Search for the cell housing the specified text and yield its (x, y) center coordinate. 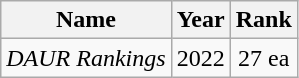
Rank (264, 20)
Year (200, 20)
27 ea (264, 58)
2022 (200, 58)
DAUR Rankings (86, 58)
Name (86, 20)
